Find where the given text appears and provide that cell's center as (x, y) coordinate. 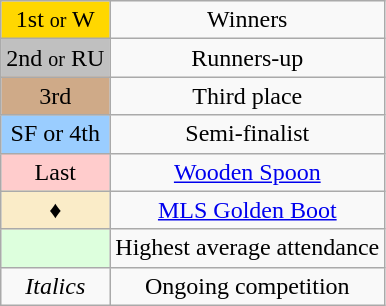
Wooden Spoon (248, 172)
SF or 4th (56, 134)
Semi-finalist (248, 134)
Runners-up (248, 58)
♦ (56, 210)
Last (56, 172)
3rd (56, 96)
Third place (248, 96)
1st or W (56, 20)
2nd or RU (56, 58)
Highest average attendance (248, 248)
MLS Golden Boot (248, 210)
Italics (56, 286)
Winners (248, 20)
Ongoing competition (248, 286)
